Search for the cell housing the specified text and yield its (x, y) center coordinate. 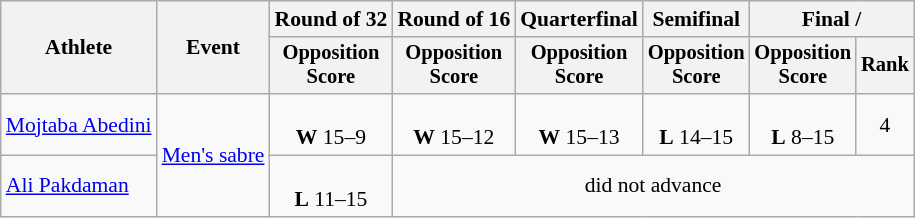
Quarterfinal (579, 19)
Athlete (79, 48)
L 14–15 (696, 124)
W 15–12 (454, 124)
Round of 16 (454, 19)
Final / (831, 19)
did not advance (652, 186)
Men's sabre (214, 155)
Semifinal (696, 19)
L 8–15 (802, 124)
Ali Pakdaman (79, 186)
Event (214, 48)
L 11–15 (330, 186)
4 (885, 124)
W 15–13 (579, 124)
Rank (885, 66)
W 15–9 (330, 124)
Round of 32 (330, 19)
Mojtaba Abedini (79, 124)
